From the cell containing the given text, extract its center point as [x, y] coordinate. 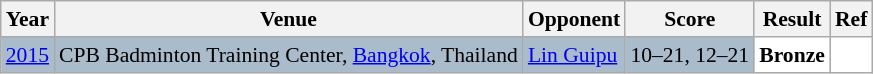
Result [792, 19]
CPB Badminton Training Center, Bangkok, Thailand [288, 55]
2015 [28, 55]
Bronze [792, 55]
Venue [288, 19]
Lin Guipu [574, 55]
Opponent [574, 19]
Ref [851, 19]
Year [28, 19]
10–21, 12–21 [690, 55]
Score [690, 19]
